Return the (X, Y) coordinate for the center point of the cell that contains the specified text.  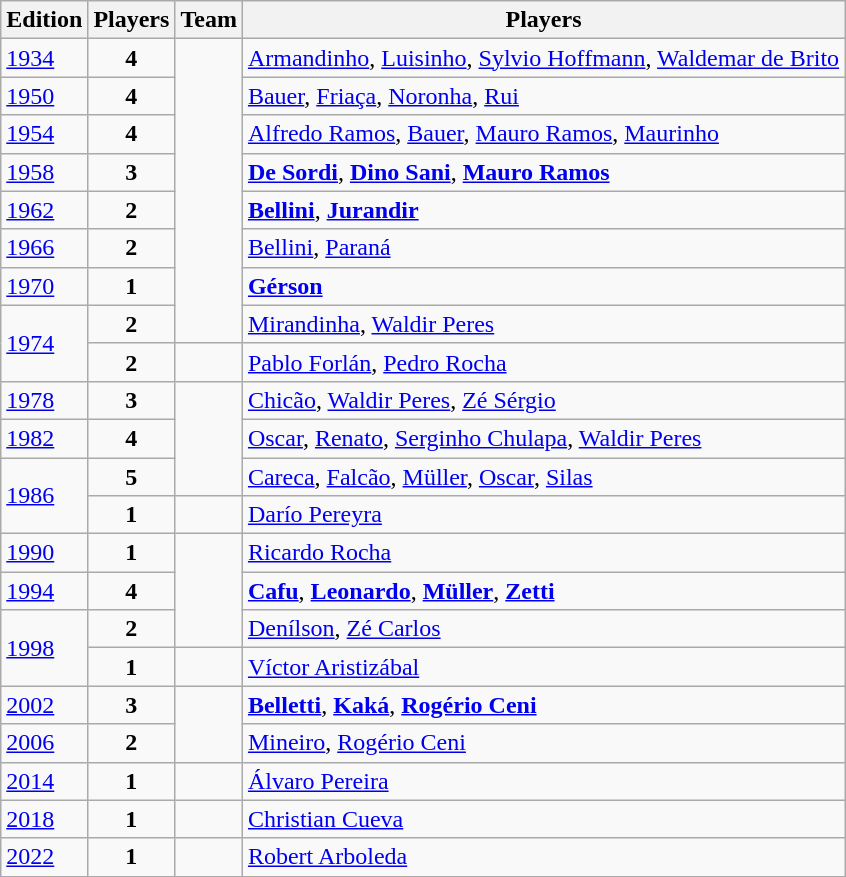
Álvaro Pereira (543, 781)
1994 (44, 591)
1990 (44, 553)
Oscar, Renato, Serginho Chulapa, Waldir Peres (543, 438)
1962 (44, 210)
Bauer, Friaça, Noronha, Rui (543, 96)
1970 (44, 286)
Team (209, 20)
1978 (44, 400)
Alfredo Ramos, Bauer, Mauro Ramos, Maurinho (543, 134)
1954 (44, 134)
Pablo Forlán, Pedro Rocha (543, 362)
1982 (44, 438)
Belletti, Kaká, Rogério Ceni (543, 705)
Mirandinha, Waldir Peres (543, 324)
2002 (44, 705)
Gérson (543, 286)
1974 (44, 343)
Denílson, Zé Carlos (543, 629)
Christian Cueva (543, 819)
Víctor Aristizábal (543, 667)
2006 (44, 743)
1934 (44, 58)
1950 (44, 96)
2018 (44, 819)
De Sordi, Dino Sani, Mauro Ramos (543, 172)
1958 (44, 172)
Darío Pereyra (543, 515)
Bellini, Paraná (543, 248)
1998 (44, 648)
Armandinho, Luisinho, Sylvio Hoffmann, Waldemar de Brito (543, 58)
2022 (44, 857)
Careca, Falcão, Müller, Oscar, Silas (543, 477)
1986 (44, 496)
Edition (44, 20)
Robert Arboleda (543, 857)
5 (132, 477)
Mineiro, Rogério Ceni (543, 743)
Cafu, Leonardo, Müller, Zetti (543, 591)
Bellini, Jurandir (543, 210)
2014 (44, 781)
1966 (44, 248)
Ricardo Rocha (543, 553)
Chicão, Waldir Peres, Zé Sérgio (543, 400)
